Scan for the cell matching the given text and deliver its (X, Y) coordinate at center. 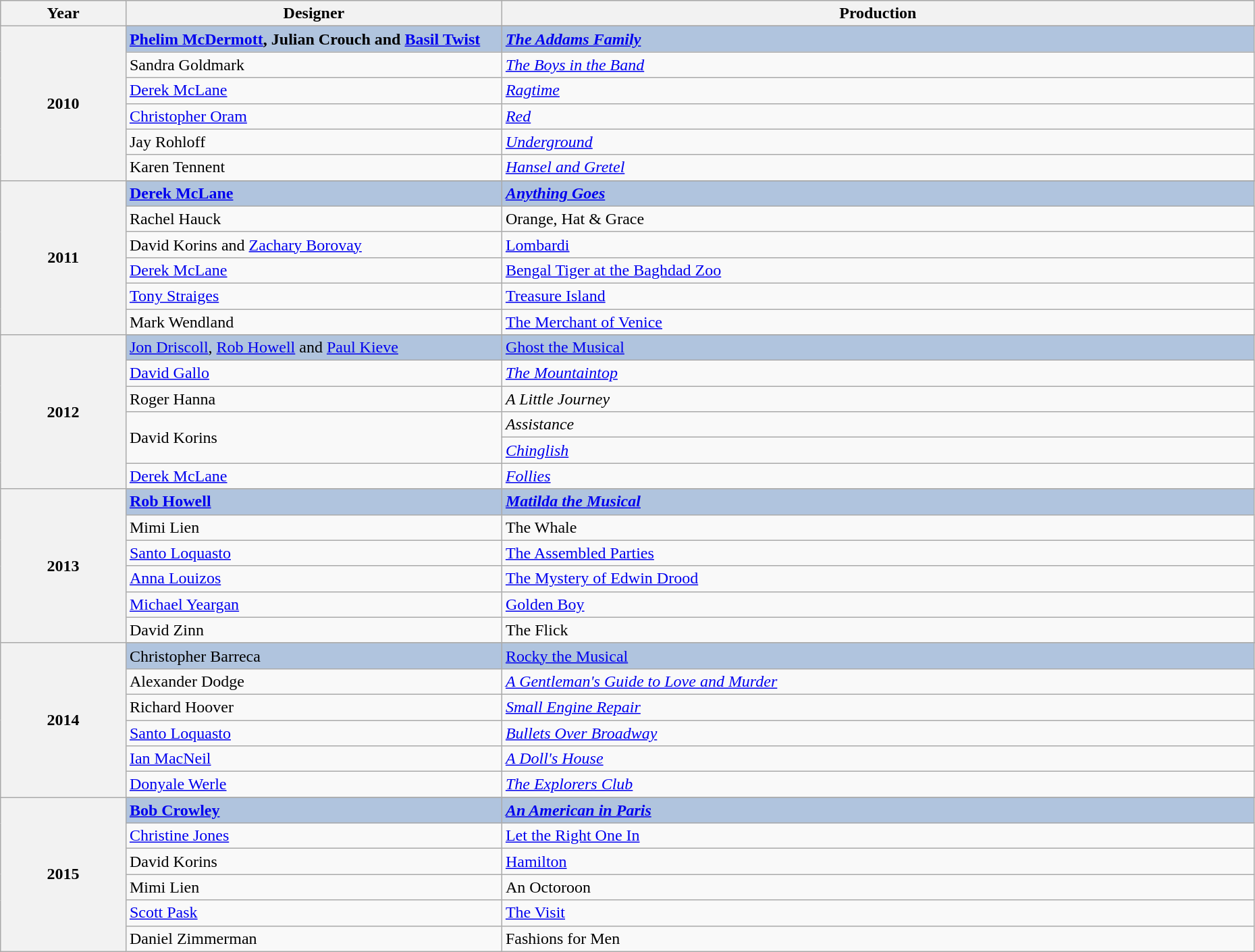
A Little Journey (878, 399)
Alexander Dodge (313, 681)
Bullets Over Broadway (878, 733)
2011 (63, 257)
Michael Yeargan (313, 604)
Phelim McDermott, Julian Crouch and Basil Twist (313, 39)
Ragtime (878, 90)
Tony Straiges (313, 296)
Orange, Hat & Grace (878, 219)
Fashions for Men (878, 938)
A Doll's House (878, 759)
Anna Louizos (313, 579)
Jay Rohloff (313, 142)
Rachel Hauck (313, 219)
Underground (878, 142)
Karen Tennent (313, 167)
David Gallo (313, 373)
Christopher Oram (313, 116)
Mark Wendland (313, 322)
The Addams Family (878, 39)
The Merchant of Venice (878, 322)
Chinglish (878, 450)
The Flick (878, 630)
A Gentleman's Guide to Love and Murder (878, 681)
Follies (878, 476)
Production (878, 14)
David Zinn (313, 630)
2015 (63, 874)
The Mystery of Edwin Drood (878, 579)
Matilda the Musical (878, 502)
Anything Goes (878, 193)
Treasure Island (878, 296)
The Explorers Club (878, 785)
Scott Pask (313, 913)
The Visit (878, 913)
The Mountaintop (878, 373)
Designer (313, 14)
An American in Paris (878, 810)
Christopher Barreca (313, 656)
Year (63, 14)
Bengal Tiger at the Baghdad Zoo (878, 270)
Bob Crowley (313, 810)
2012 (63, 412)
Christine Jones (313, 836)
Ghost the Musical (878, 348)
Assistance (878, 425)
Roger Hanna (313, 399)
Let the Right One In (878, 836)
2013 (63, 566)
Jon Driscoll, Rob Howell and Paul Kieve (313, 348)
2010 (63, 103)
Rocky the Musical (878, 656)
Hamilton (878, 862)
The Assembled Parties (878, 553)
Small Engine Repair (878, 707)
Ian MacNeil (313, 759)
Sandra Goldmark (313, 65)
Red (878, 116)
The Boys in the Band (878, 65)
An Octoroon (878, 887)
Richard Hoover (313, 707)
Hansel and Gretel (878, 167)
2014 (63, 720)
Rob Howell (313, 502)
Donyale Werle (313, 785)
Golden Boy (878, 604)
Daniel Zimmerman (313, 938)
Lombardi (878, 244)
David Korins and Zachary Borovay (313, 244)
The Whale (878, 527)
